Search for the cell housing the specified text and yield its (X, Y) center coordinate. 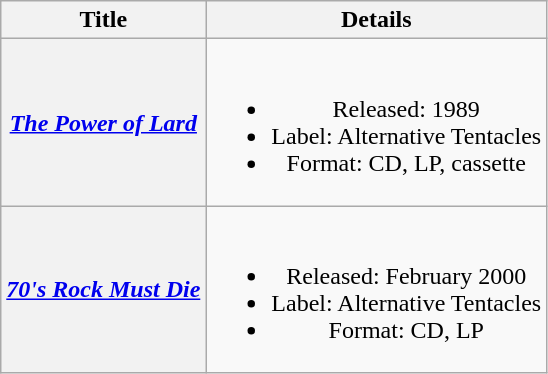
70's Rock Must Die (104, 290)
Released: February 2000Label: Alternative TentaclesFormat: CD, LP (376, 290)
Details (376, 20)
Title (104, 20)
The Power of Lard (104, 122)
Released: 1989Label: Alternative TentaclesFormat: CD, LP, cassette (376, 122)
